Pinpoint the cell where the given text exists, returning its (X, Y) midpoint coordinate. 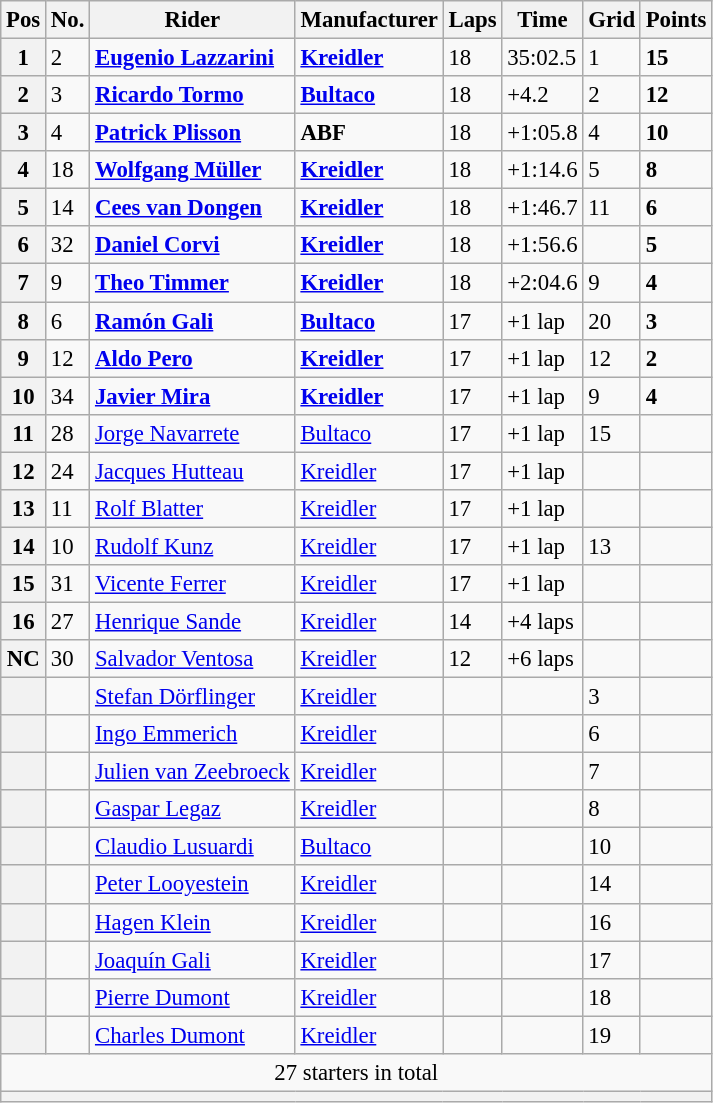
Pierre Dumont (192, 997)
Peter Looyestein (192, 885)
32 (68, 245)
Rolf Blatter (192, 509)
Vicente Ferrer (192, 584)
Grid (612, 20)
Ricardo Tormo (192, 95)
Jacques Hutteau (192, 471)
+1:05.8 (542, 133)
24 (68, 471)
Stefan Dörflinger (192, 697)
Claudio Lusuardi (192, 847)
Eugenio Lazzarini (192, 58)
Charles Dumont (192, 1035)
+1:56.6 (542, 245)
20 (612, 321)
Gaspar Legaz (192, 809)
No. (68, 20)
Theo Timmer (192, 283)
Daniel Corvi (192, 245)
+4 laps (542, 621)
Jorge Navarrete (192, 433)
ABF (369, 133)
27 (68, 621)
+1:46.7 (542, 208)
Cees van Dongen (192, 208)
Points (676, 20)
Manufacturer (369, 20)
Julien van Zeebroeck (192, 772)
Laps (472, 20)
Pos (24, 20)
30 (68, 659)
Salvador Ventosa (192, 659)
Aldo Pero (192, 358)
Joaquín Gali (192, 960)
+2:04.6 (542, 283)
Javier Mira (192, 396)
34 (68, 396)
Rudolf Kunz (192, 546)
31 (68, 584)
NC (24, 659)
Ingo Emmerich (192, 734)
Time (542, 20)
19 (612, 1035)
27 starters in total (356, 1073)
+6 laps (542, 659)
+1:14.6 (542, 170)
Hagen Klein (192, 922)
Henrique Sande (192, 621)
35:02.5 (542, 58)
Rider (192, 20)
Ramón Gali (192, 321)
Wolfgang Müller (192, 170)
+4.2 (542, 95)
Patrick Plisson (192, 133)
28 (68, 433)
